For the text-containing cell, return its midpoint in [x, y] coordinate format. 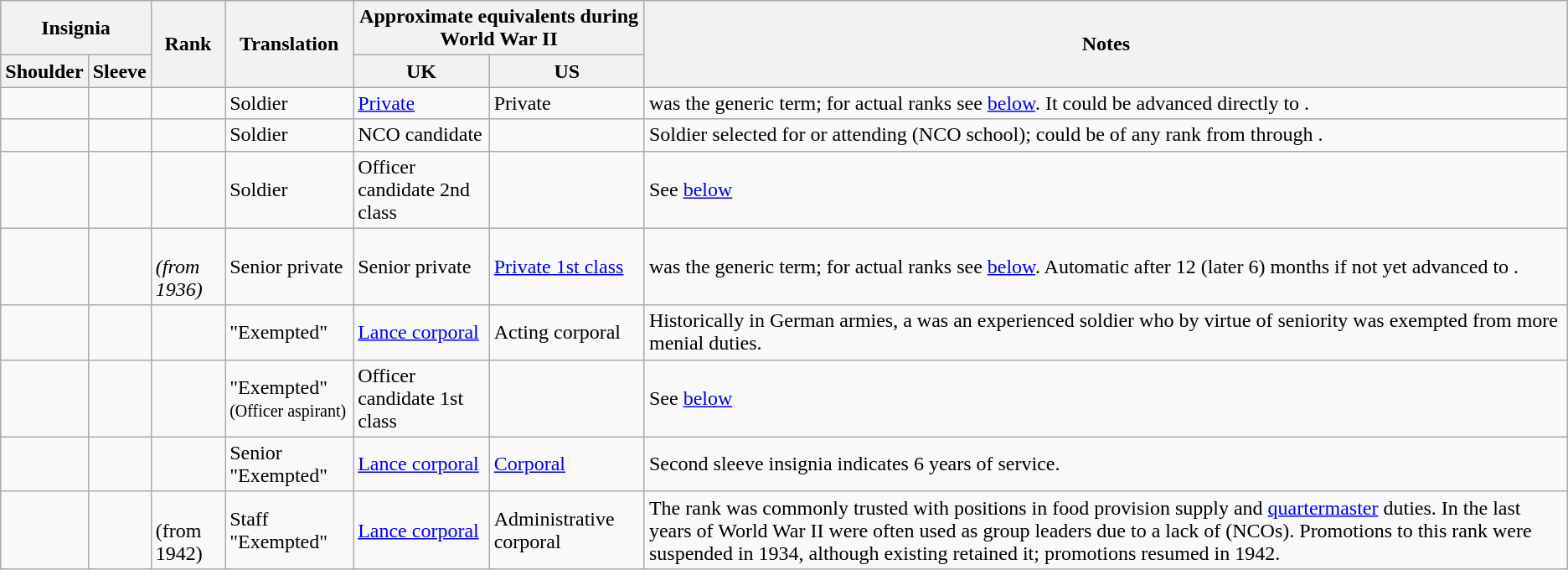
Corporal [566, 464]
Sleeve [119, 71]
Soldier selected for or attending (NCO school); could be of any rank from through . [1106, 135]
US [566, 71]
"Exempted" [290, 332]
UK [422, 71]
NCO candidate [422, 135]
Staff "Exempted" [290, 530]
was the generic term; for actual ranks see below. It could be advanced directly to . [1106, 103]
Private 1st class [566, 267]
Approximate equivalents during World War II [499, 28]
Insignia [75, 28]
Notes [1106, 44]
Second sleeve insignia indicates 6 years of service. [1106, 464]
was the generic term; for actual ranks see below. Automatic after 12 (later 6) months if not yet advanced to . [1106, 267]
Senior "Exempted" [290, 464]
(from 1936) [188, 267]
Historically in German armies, a was an experienced soldier who by virtue of seniority was exempted from more menial duties. [1106, 332]
Officer candidate 1st class [422, 398]
Officer candidate 2nd class [422, 189]
Translation [290, 44]
"Exempted"(Officer aspirant) [290, 398]
Shoulder [44, 71]
Acting corporal [566, 332]
(from 1942) [188, 530]
Administrative corporal [566, 530]
Rank [188, 44]
